Pinpoint the cell where the given text exists, returning its [x, y] midpoint coordinate. 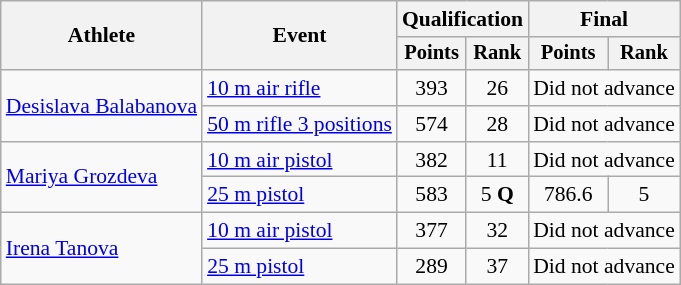
583 [432, 195]
28 [497, 124]
5 [644, 195]
26 [497, 88]
Qualification [462, 19]
786.6 [568, 195]
574 [432, 124]
10 m air rifle [300, 88]
Final [604, 19]
289 [432, 267]
5 Q [497, 195]
11 [497, 160]
382 [432, 160]
Athlete [102, 36]
Mariya Grozdeva [102, 178]
393 [432, 88]
377 [432, 231]
Event [300, 36]
37 [497, 267]
50 m rifle 3 positions [300, 124]
32 [497, 231]
Irena Tanova [102, 248]
Desislava Balabanova [102, 106]
